Locate the cell with the specified text and output its (x, y) center coordinate. 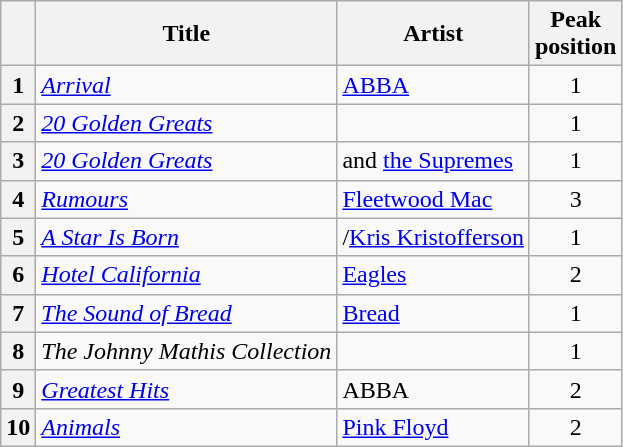
Fleetwood Mac (434, 199)
The Johnny Mathis Collection (186, 351)
7 (18, 313)
Bread (434, 313)
8 (18, 351)
Artist (434, 34)
Arrival (186, 85)
and the Supremes (434, 161)
Title (186, 34)
Pink Floyd (434, 427)
/Kris Kristofferson (434, 237)
Greatest Hits (186, 389)
6 (18, 275)
Peakposition (575, 34)
Rumours (186, 199)
4 (18, 199)
Hotel California (186, 275)
5 (18, 237)
10 (18, 427)
Animals (186, 427)
Eagles (434, 275)
The Sound of Bread (186, 313)
A Star Is Born (186, 237)
9 (18, 389)
